For the text-containing cell, return its midpoint in (X, Y) coordinate format. 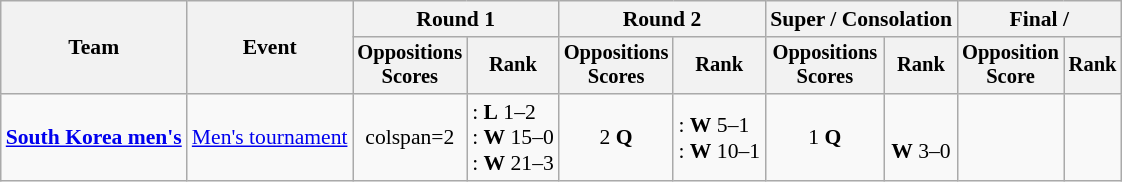
2 Q (616, 138)
Men's tournament (270, 138)
South Korea men's (94, 138)
Final / (1039, 19)
: L 1–2: W 15–0: W 21–3 (513, 138)
Round 1 (455, 19)
Event (270, 48)
Super / Consolation (861, 19)
Round 2 (662, 19)
colspan=2 (410, 138)
1 Q (825, 138)
OppositionScore (1010, 66)
W 3–0 (922, 138)
: W 5–1: W 10–1 (719, 138)
Team (94, 48)
